From the cell containing the given text, extract its center point as (x, y) coordinate. 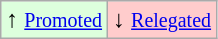
↑ Promoted (54, 20)
↓ Relegated (162, 20)
